Output the (X, Y) coordinate of the center of the cell containing the given text.  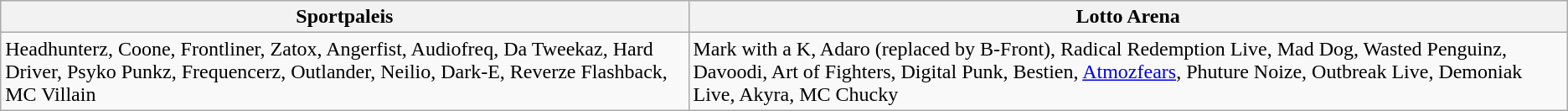
Sportpaleis (345, 17)
Lotto Arena (1127, 17)
